From the cell containing the given text, extract its center point as (X, Y) coordinate. 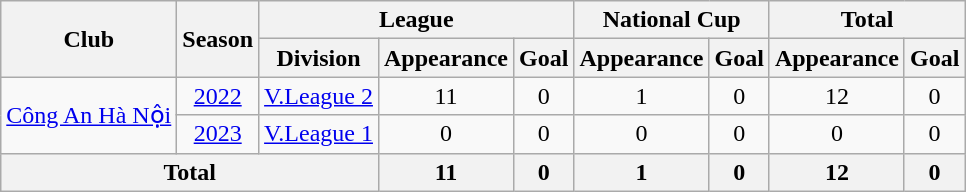
2023 (218, 134)
National Cup (672, 20)
Công An Hà Nội (89, 115)
League (416, 20)
V.League 2 (319, 96)
Club (89, 39)
Season (218, 39)
2022 (218, 96)
V.League 1 (319, 134)
Division (319, 58)
